Scan for the cell matching the given text and deliver its (x, y) coordinate at center. 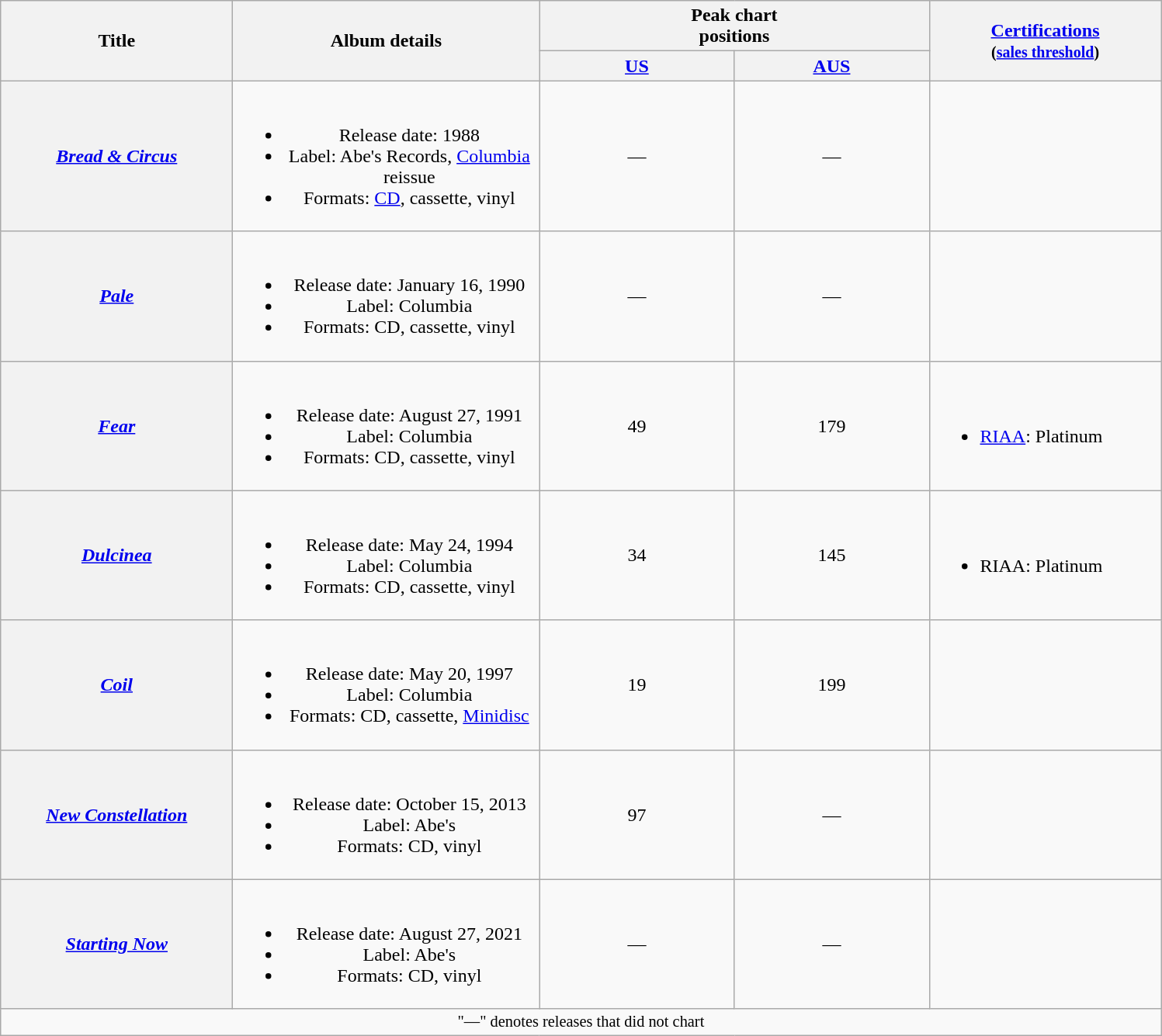
179 (832, 425)
Release date: 1988Label: Abe's Records, Columbia reissueFormats: CD, cassette, vinyl (387, 156)
34 (636, 556)
Coil (116, 684)
Release date: May 20, 1997Label: ColumbiaFormats: CD, cassette, Minidisc (387, 684)
97 (636, 815)
49 (636, 425)
199 (832, 684)
Release date: October 15, 2013Label: Abe'sFormats: CD, vinyl (387, 815)
19 (636, 684)
Starting Now (116, 944)
Title (116, 40)
New Constellation (116, 815)
Release date: August 27, 2021Label: Abe'sFormats: CD, vinyl (387, 944)
Album details (387, 40)
Certifications(sales threshold) (1045, 40)
Pale (116, 296)
Release date: May 24, 1994Label: ColumbiaFormats: CD, cassette, vinyl (387, 556)
US (636, 66)
Dulcinea (116, 556)
Release date: January 16, 1990Label: ColumbiaFormats: CD, cassette, vinyl (387, 296)
145 (832, 556)
Release date: August 27, 1991Label: ColumbiaFormats: CD, cassette, vinyl (387, 425)
Bread & Circus (116, 156)
AUS (832, 66)
Fear (116, 425)
Peak chartpositions (734, 26)
"—" denotes releases that did not chart (581, 1022)
